Identify which cell holds the provided text, then report its [x, y] central coordinate. 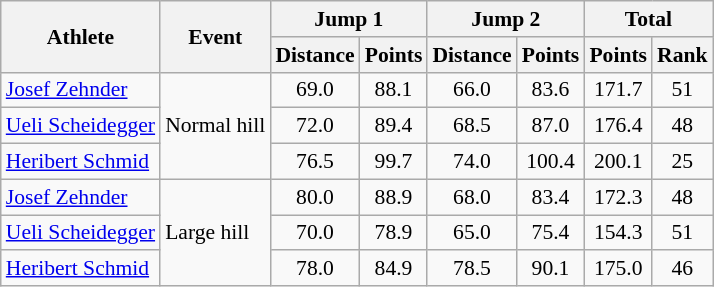
100.4 [551, 162]
75.4 [551, 233]
99.7 [394, 162]
154.3 [618, 233]
Normal hill [215, 126]
84.9 [394, 269]
Rank [682, 55]
76.5 [314, 162]
25 [682, 162]
176.4 [618, 126]
Event [215, 36]
68.0 [472, 197]
175.0 [618, 269]
74.0 [472, 162]
72.0 [314, 126]
Athlete [80, 36]
65.0 [472, 233]
171.7 [618, 90]
69.0 [314, 90]
78.9 [394, 233]
78.5 [472, 269]
83.6 [551, 90]
172.3 [618, 197]
88.1 [394, 90]
Jump 2 [506, 19]
78.0 [314, 269]
90.1 [551, 269]
66.0 [472, 90]
70.0 [314, 233]
46 [682, 269]
88.9 [394, 197]
Large hill [215, 232]
200.1 [618, 162]
Jump 1 [348, 19]
87.0 [551, 126]
83.4 [551, 197]
Total [648, 19]
89.4 [394, 126]
80.0 [314, 197]
68.5 [472, 126]
